Provide the [x, y] coordinate of the cell's center where the given text is located.  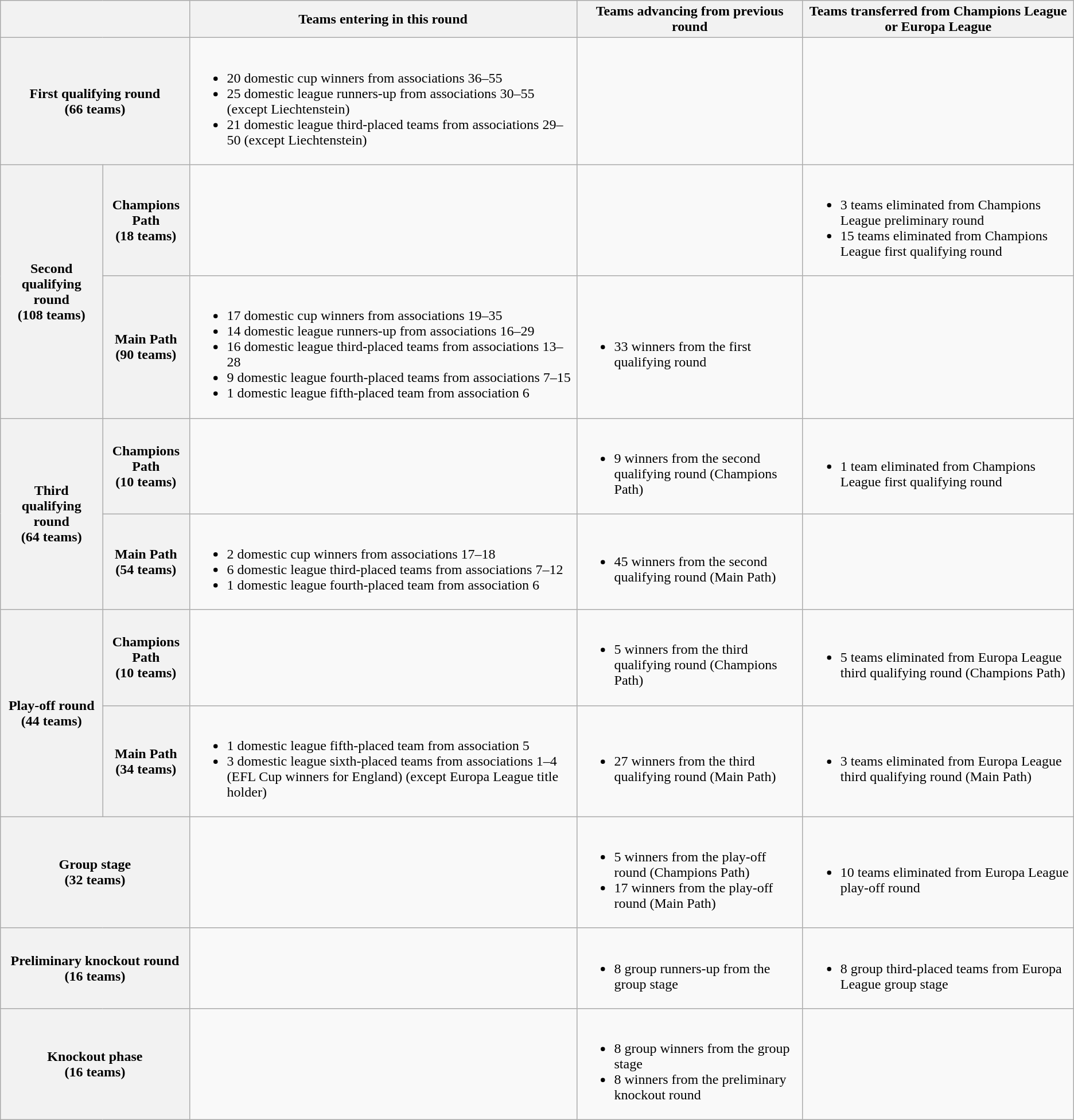
5 winners from the third qualifying round (Champions Path) [690, 657]
Main Path(90 teams) [146, 347]
Second qualifying round(108 teams) [52, 291]
Main Path(34 teams) [146, 761]
8 group third-placed teams from Europa League group stage [938, 968]
First qualifying round(66 teams) [95, 101]
Main Path(54 teams) [146, 562]
27 winners from the third qualifying round (Main Path) [690, 761]
9 winners from the second qualifying round (Champions Path) [690, 466]
3 teams eliminated from Champions League preliminary round15 teams eliminated from Champions League first qualifying round [938, 220]
Third qualifying round(64 teams) [52, 514]
Knockout phase(16 teams) [95, 1064]
Champions Path(18 teams) [146, 220]
Play-off round(44 teams) [52, 713]
Preliminary knockout round(16 teams) [95, 968]
10 teams eliminated from Europa League play-off round [938, 872]
45 winners from the second qualifying round (Main Path) [690, 562]
33 winners from the first qualifying round [690, 347]
Group stage(32 teams) [95, 872]
3 teams eliminated from Europa League third qualifying round (Main Path) [938, 761]
Teams transferred from Champions League or Europa League [938, 19]
Teams advancing from previous round [690, 19]
1 team eliminated from Champions League first qualifying round [938, 466]
5 teams eliminated from Europa League third qualifying round (Champions Path) [938, 657]
8 group runners-up from the group stage [690, 968]
8 group winners from the group stage8 winners from the preliminary knockout round [690, 1064]
5 winners from the play-off round (Champions Path)17 winners from the play-off round (Main Path) [690, 872]
Teams entering in this round [383, 19]
